Provide the [x, y] coordinate of the cell's center where the given text is located.  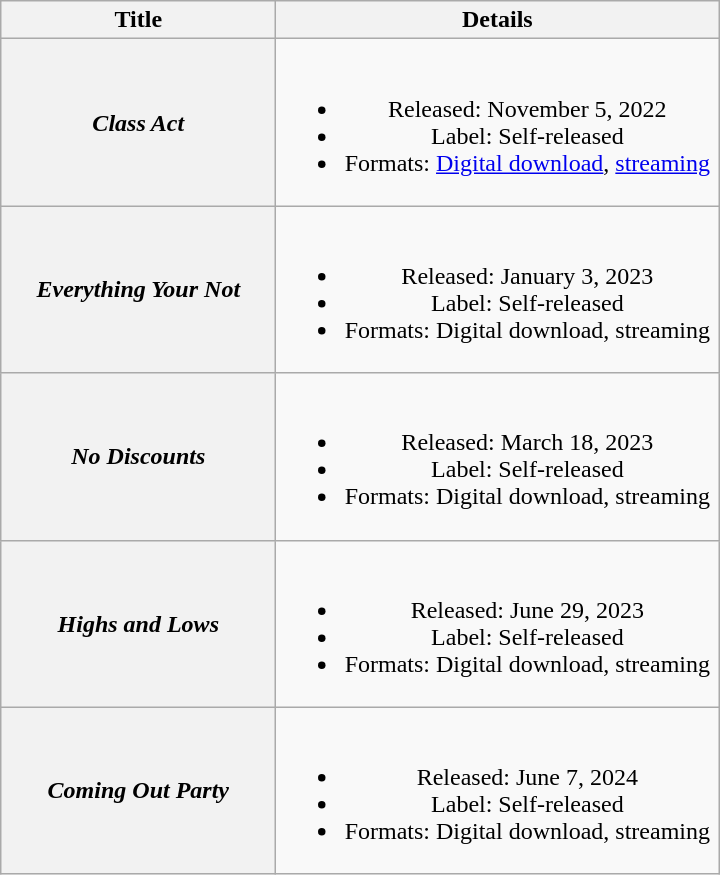
Details [498, 20]
Coming Out Party [138, 790]
Everything Your Not [138, 290]
Released: June 7, 2024Label: Self-releasedFormats: Digital download, streaming [498, 790]
Title [138, 20]
Released: June 29, 2023Label: Self-releasedFormats: Digital download, streaming [498, 624]
Class Act [138, 122]
No Discounts [138, 456]
Highs and Lows [138, 624]
Released: January 3, 2023Label: Self-releasedFormats: Digital download, streaming [498, 290]
Released: November 5, 2022Label: Self-releasedFormats: Digital download, streaming [498, 122]
Released: March 18, 2023Label: Self-releasedFormats: Digital download, streaming [498, 456]
